Detect which cell encompasses the target text, then output its [x, y] center coordinate. 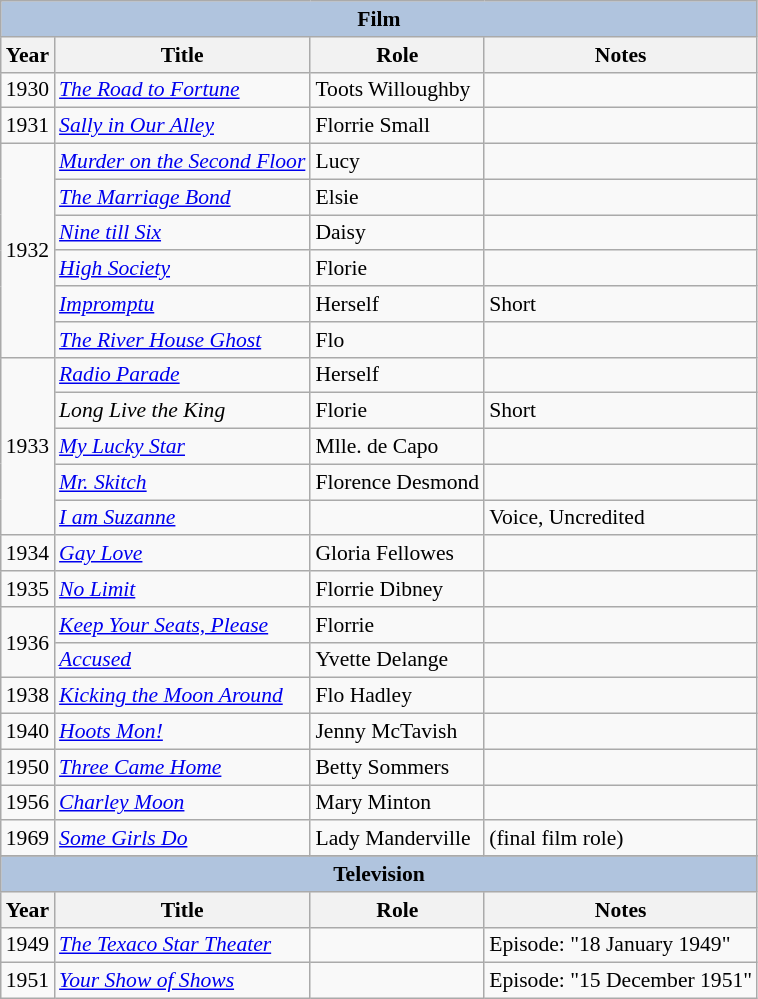
Hoots Mon! [182, 732]
Betty Sommers [397, 767]
Episode: "18 January 1949" [620, 945]
1956 [28, 803]
The River House Ghost [182, 340]
1935 [28, 589]
Some Girls Do [182, 839]
Mary Minton [397, 803]
1932 [28, 251]
Film [379, 19]
Accused [182, 660]
Jenny McTavish [397, 732]
Toots Willoughby [397, 90]
1930 [28, 90]
Episode: "15 December 1951" [620, 981]
My Lucky Star [182, 447]
1933 [28, 446]
Flo Hadley [397, 696]
Sally in Our Alley [182, 126]
Voice, Uncredited [620, 518]
Florence Desmond [397, 482]
Radio Parade [182, 375]
Mr. Skitch [182, 482]
Long Live the King [182, 411]
Mlle. de Capo [397, 447]
Gloria Fellowes [397, 554]
The Marriage Bond [182, 197]
Kicking the Moon Around [182, 696]
Daisy [397, 233]
I am Suzanne [182, 518]
Three Came Home [182, 767]
Elsie [397, 197]
Nine till Six [182, 233]
The Texaco Star Theater [182, 945]
Charley Moon [182, 803]
Television [379, 874]
Flo [397, 340]
1936 [28, 642]
Yvette Delange [397, 660]
1951 [28, 981]
Keep Your Seats, Please [182, 625]
Murder on the Second Floor [182, 162]
1934 [28, 554]
1949 [28, 945]
1969 [28, 839]
Your Show of Shows [182, 981]
1931 [28, 126]
Florrie Dibney [397, 589]
Lucy [397, 162]
High Society [182, 269]
Gay Love [182, 554]
1940 [28, 732]
The Road to Fortune [182, 90]
Florrie [397, 625]
Impromptu [182, 304]
(final film role) [620, 839]
1938 [28, 696]
No Limit [182, 589]
Lady Manderville [397, 839]
Florrie Small [397, 126]
1950 [28, 767]
